Determine the [X, Y] coordinate at the center of the cell enclosing the given text.  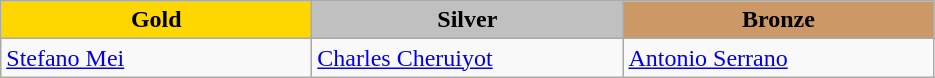
Silver [468, 20]
Gold [156, 20]
Bronze [778, 20]
Charles Cheruiyot [468, 58]
Stefano Mei [156, 58]
Antonio Serrano [778, 58]
